Determine the (X, Y) coordinate at the center of the cell enclosing the given text.  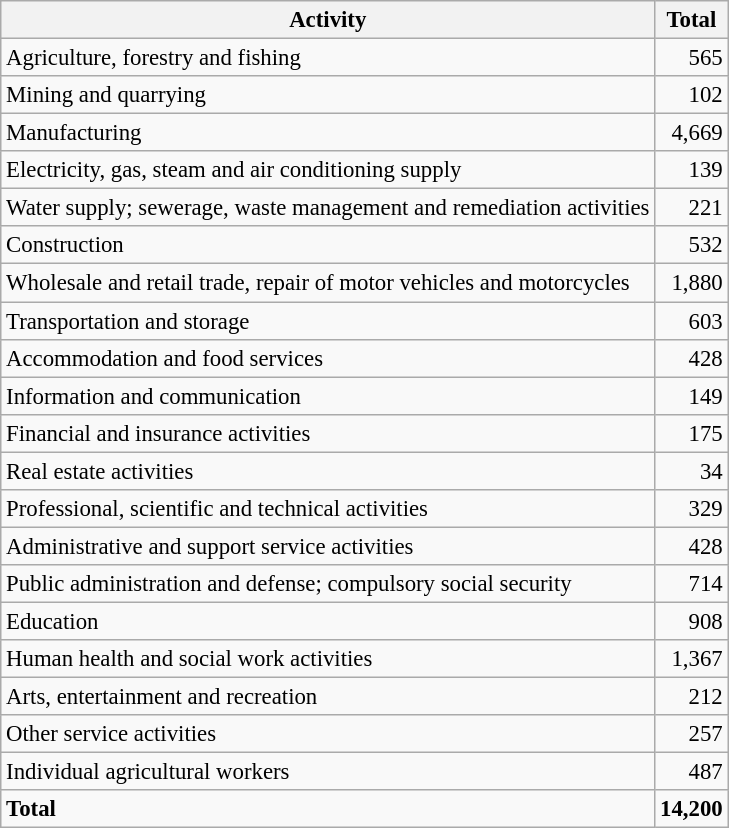
565 (692, 58)
Activity (328, 20)
Manufacturing (328, 133)
714 (692, 584)
149 (692, 396)
Human health and social work activities (328, 659)
Financial and insurance activities (328, 433)
102 (692, 95)
Water supply; sewerage, waste management and remediation activities (328, 208)
Other service activities (328, 734)
212 (692, 697)
257 (692, 734)
Professional, scientific and technical activities (328, 509)
Electricity, gas, steam and air conditioning supply (328, 170)
Administrative and support service activities (328, 546)
908 (692, 621)
487 (692, 772)
Information and communication (328, 396)
532 (692, 245)
Wholesale and retail trade, repair of motor vehicles and motorcycles (328, 283)
Individual agricultural workers (328, 772)
221 (692, 208)
Transportation and storage (328, 321)
Construction (328, 245)
Real estate activities (328, 471)
Public administration and defense; compulsory social security (328, 584)
329 (692, 509)
603 (692, 321)
Education (328, 621)
14,200 (692, 809)
Agriculture, forestry and fishing (328, 58)
34 (692, 471)
Mining and quarrying (328, 95)
175 (692, 433)
1,880 (692, 283)
Arts, entertainment and recreation (328, 697)
139 (692, 170)
4,669 (692, 133)
Accommodation and food services (328, 358)
1,367 (692, 659)
